Return (x, y) of the center of cell containing provided text 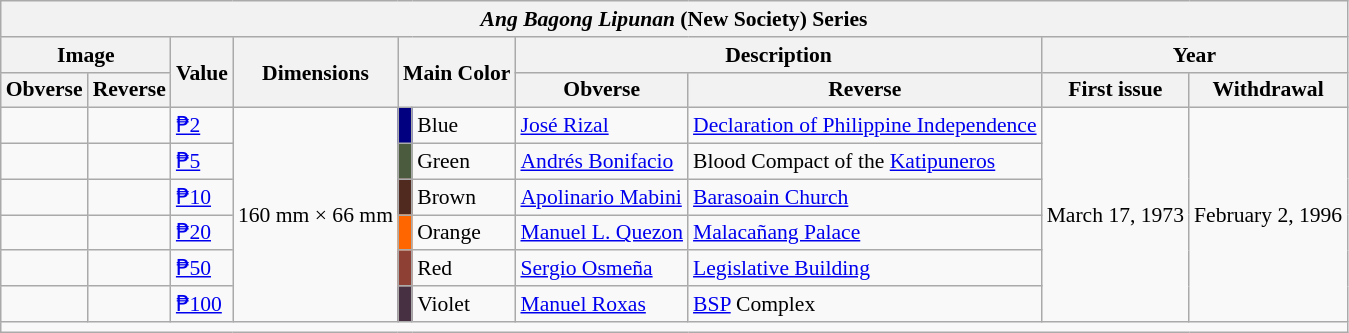
Apolinario Mabini (602, 197)
José Rizal (602, 126)
Violet (464, 304)
March 17, 1973 (1116, 215)
Dimensions (316, 72)
₱2 (202, 126)
Andrés Bonifacio (602, 162)
Declaration of Philippine Independence (865, 126)
Green (464, 162)
Blue (464, 126)
February 2, 1996 (1268, 215)
₱20 (202, 233)
Barasoain Church (865, 197)
Sergio Osmeña (602, 269)
₱100 (202, 304)
First issue (1116, 90)
160 mm × 66 mm (316, 215)
Malacañang Palace (865, 233)
Manuel Roxas (602, 304)
Image (86, 55)
Orange (464, 233)
Withdrawal (1268, 90)
₱5 (202, 162)
Value (202, 72)
₱10 (202, 197)
Year (1195, 55)
Manuel L. Quezon (602, 233)
Description (778, 55)
Legislative Building (865, 269)
Brown (464, 197)
₱50 (202, 269)
Ang Bagong Lipunan (New Society) Series (674, 19)
Blood Compact of the Katipuneros (865, 162)
Main Color (456, 72)
Red (464, 269)
BSP Complex (865, 304)
